Determine the (x, y) coordinate at the center of the cell enclosing the given text.  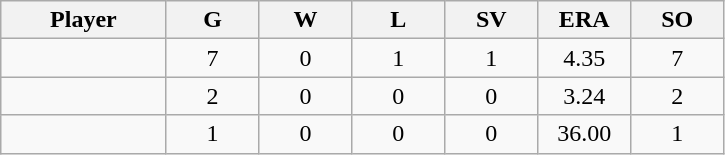
W (306, 20)
4.35 (584, 58)
L (398, 20)
ERA (584, 20)
SO (678, 20)
36.00 (584, 134)
G (212, 20)
Player (84, 20)
SV (492, 20)
3.24 (584, 96)
